Return (X, Y) of the center of cell containing provided text 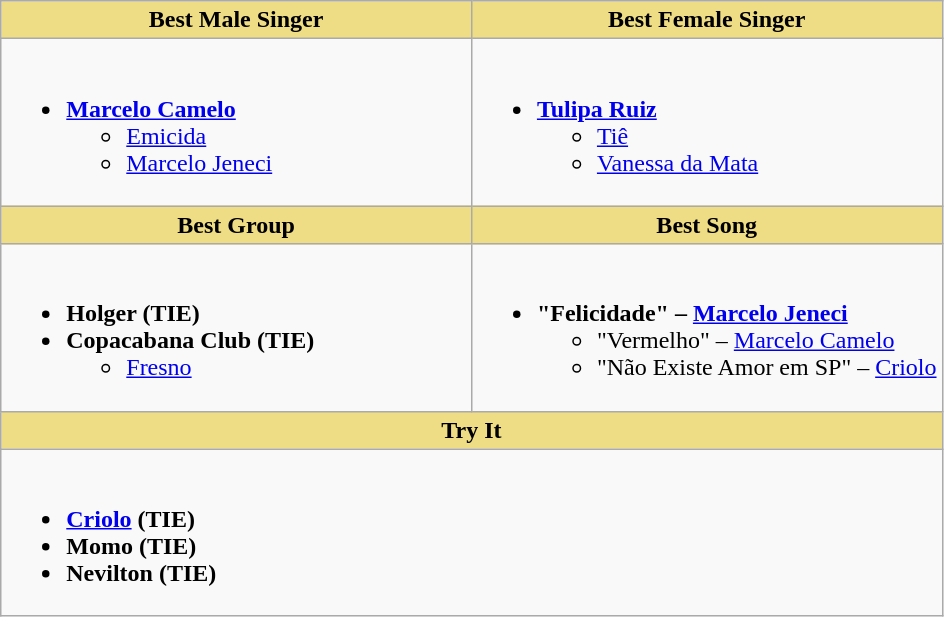
Holger (TIE)Copacabana Club (TIE)Fresno (236, 328)
Criolo (TIE)Momo (TIE)Nevilton (TIE) (472, 532)
"Felicidade" – Marcelo Jeneci"Vermelho" – Marcelo Camelo"Não Existe Amor em SP" – Criolo (706, 328)
Best Song (706, 225)
Best Female Singer (706, 20)
Try It (472, 430)
Best Group (236, 225)
Tulipa RuizTiêVanessa da Mata (706, 122)
Marcelo CameloEmicidaMarcelo Jeneci (236, 122)
Best Male Singer (236, 20)
